Pinpoint the cell where the given text exists, returning its (x, y) midpoint coordinate. 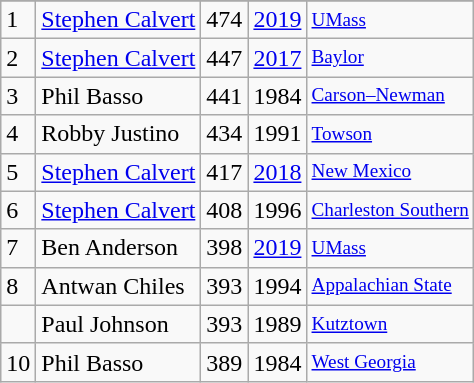
474 (224, 20)
Charleston Southern (390, 210)
8 (18, 286)
441 (224, 96)
West Georgia (390, 362)
Appalachian State (390, 286)
Antwan Chiles (118, 286)
408 (224, 210)
5 (18, 172)
4 (18, 134)
389 (224, 362)
Paul Johnson (118, 324)
447 (224, 58)
1 (18, 20)
10 (18, 362)
Ben Anderson (118, 248)
New Mexico (390, 172)
2017 (278, 58)
Kutztown (390, 324)
Towson (390, 134)
2 (18, 58)
2018 (278, 172)
Robby Justino (118, 134)
417 (224, 172)
1989 (278, 324)
434 (224, 134)
6 (18, 210)
3 (18, 96)
1991 (278, 134)
1996 (278, 210)
7 (18, 248)
398 (224, 248)
1994 (278, 286)
Carson–Newman (390, 96)
Baylor (390, 58)
